Detect which cell encompasses the target text, then output its (x, y) center coordinate. 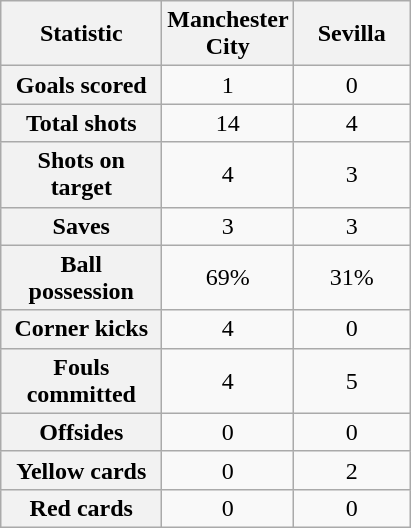
69% (228, 278)
Saves (82, 226)
1 (228, 85)
Goals scored (82, 85)
14 (228, 123)
Shots on target (82, 174)
5 (352, 380)
Manchester City (228, 34)
Statistic (82, 34)
Yellow cards (82, 470)
Sevilla (352, 34)
Red cards (82, 508)
31% (352, 278)
Corner kicks (82, 329)
Fouls committed (82, 380)
Offsides (82, 432)
Ball possession (82, 278)
2 (352, 470)
Total shots (82, 123)
